Identify which cell holds the provided text, then report its [X, Y] central coordinate. 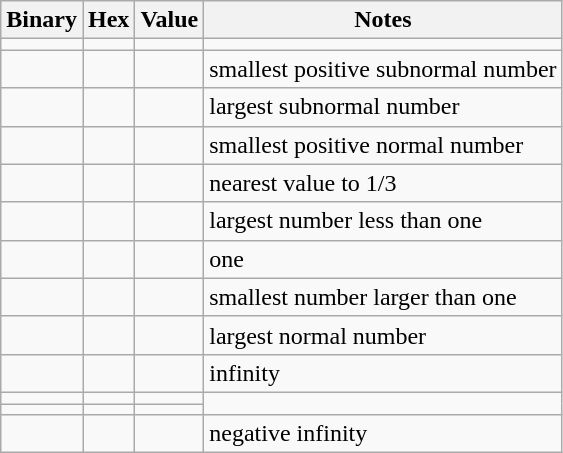
one [383, 259]
infinity [383, 373]
Notes [383, 20]
largest subnormal number [383, 107]
negative infinity [383, 434]
Value [170, 20]
largest normal number [383, 335]
Hex [108, 20]
smallest number larger than one [383, 297]
largest number less than one [383, 221]
Binary [42, 20]
smallest positive subnormal number [383, 69]
nearest value to 1/3 [383, 183]
smallest positive normal number [383, 145]
